For the text-containing cell, return its midpoint in (x, y) coordinate format. 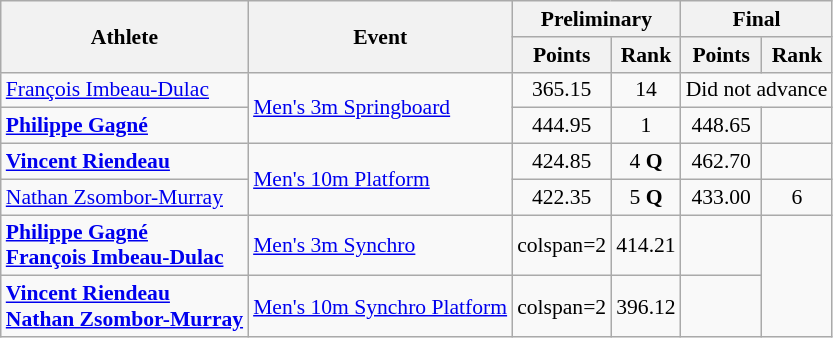
Vincent RiendeauNathan Zsombor-Murray (124, 306)
448.65 (722, 126)
François Imbeau-Dulac (124, 90)
Athlete (124, 36)
422.35 (562, 197)
Did not advance (757, 90)
Men's 10m Platform (380, 180)
4 Q (646, 162)
424.85 (562, 162)
462.70 (722, 162)
365.15 (562, 90)
Final (757, 19)
414.21 (646, 246)
Vincent Riendeau (124, 162)
1 (646, 126)
Nathan Zsombor-Murray (124, 197)
Event (380, 36)
Men's 3m Springboard (380, 108)
Men's 10m Synchro Platform (380, 306)
Preliminary (596, 19)
6 (798, 197)
444.95 (562, 126)
14 (646, 90)
Men's 3m Synchro (380, 246)
Philippe GagnéFrançois Imbeau-Dulac (124, 246)
396.12 (646, 306)
Philippe Gagné (124, 126)
5 Q (646, 197)
433.00 (722, 197)
